Extract the [X, Y] coordinate from the center of the cell holding the provided text.  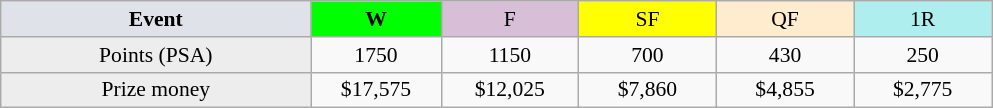
Event [156, 19]
$4,855 [785, 90]
QF [785, 19]
Prize money [156, 90]
700 [648, 55]
F [510, 19]
430 [785, 55]
SF [648, 19]
$2,775 [923, 90]
1150 [510, 55]
1R [923, 19]
250 [923, 55]
Points (PSA) [156, 55]
$17,575 [376, 90]
$12,025 [510, 90]
$7,860 [648, 90]
1750 [376, 55]
W [376, 19]
